From the cell containing the given text, extract its center point as [X, Y] coordinate. 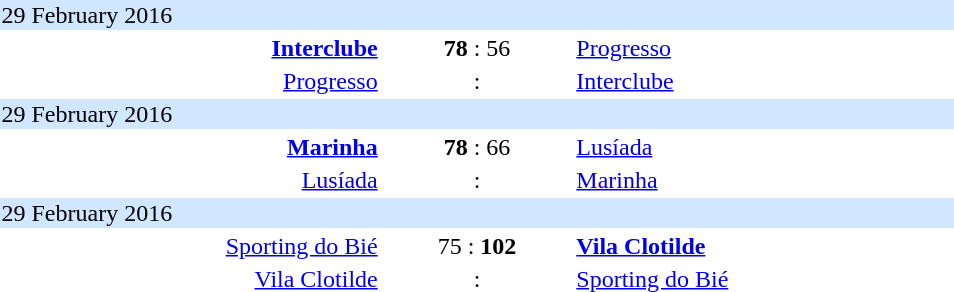
Sporting do Bié [190, 246]
78 : 66 [477, 147]
78 : 56 [477, 48]
Vila Clotilde [764, 246]
75 : 102 [477, 246]
